Scan for the cell matching the given text and deliver its (X, Y) coordinate at center. 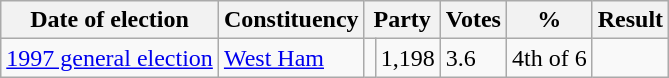
1997 general election (110, 58)
1,198 (408, 58)
Constituency (291, 20)
Votes (473, 20)
Result (630, 20)
West Ham (291, 58)
Date of election (110, 20)
% (549, 20)
Party (402, 20)
3.6 (473, 58)
4th of 6 (549, 58)
